Return [X, Y] of the center of cell containing provided text 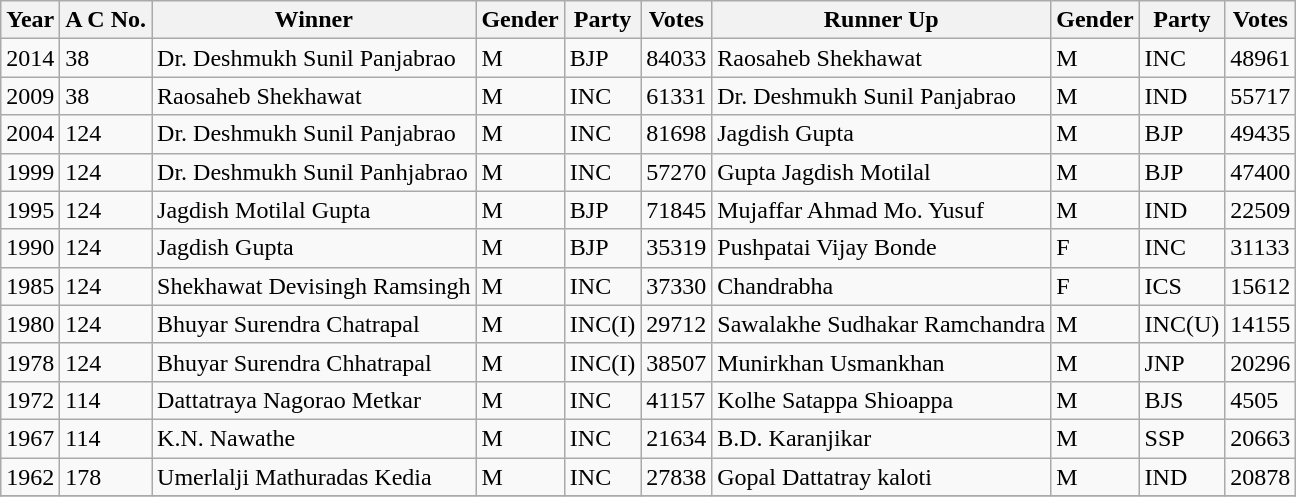
Dr. Deshmukh Sunil Panhjabrao [314, 172]
Bhuyar Surendra Chatrapal [314, 324]
57270 [676, 172]
2009 [30, 96]
61331 [676, 96]
81698 [676, 134]
B.D. Karanjikar [882, 438]
Umerlalji Mathuradas Kedia [314, 477]
Gupta Jagdish Motilal [882, 172]
JNP [1182, 362]
1978 [30, 362]
1995 [30, 210]
84033 [676, 58]
35319 [676, 248]
ICS [1182, 286]
2014 [30, 58]
SSP [1182, 438]
38507 [676, 362]
Munirkhan Usmankhan [882, 362]
Pushpatai Vijay Bonde [882, 248]
Shekhawat Devisingh Ramsingh [314, 286]
Sawalakhe Sudhakar Ramchandra [882, 324]
Dattatraya Nagorao Metkar [314, 400]
Chandrabha [882, 286]
Gopal Dattatray kaloti [882, 477]
1972 [30, 400]
Mujaffar Ahmad Mo. Yusuf [882, 210]
1999 [30, 172]
15612 [1260, 286]
47400 [1260, 172]
21634 [676, 438]
22509 [1260, 210]
1985 [30, 286]
Jagdish Motilal Gupta [314, 210]
48961 [1260, 58]
BJS [1182, 400]
55717 [1260, 96]
20663 [1260, 438]
29712 [676, 324]
Bhuyar Surendra Chhatrapal [314, 362]
178 [106, 477]
Year [30, 20]
31133 [1260, 248]
Kolhe Satappa Shioappa [882, 400]
Runner Up [882, 20]
1980 [30, 324]
INC(U) [1182, 324]
20878 [1260, 477]
1962 [30, 477]
1990 [30, 248]
20296 [1260, 362]
4505 [1260, 400]
Winner [314, 20]
14155 [1260, 324]
2004 [30, 134]
49435 [1260, 134]
1967 [30, 438]
K.N. Nawathe [314, 438]
41157 [676, 400]
71845 [676, 210]
27838 [676, 477]
A C No. [106, 20]
37330 [676, 286]
